Identify which cell holds the provided text, then report its (X, Y) central coordinate. 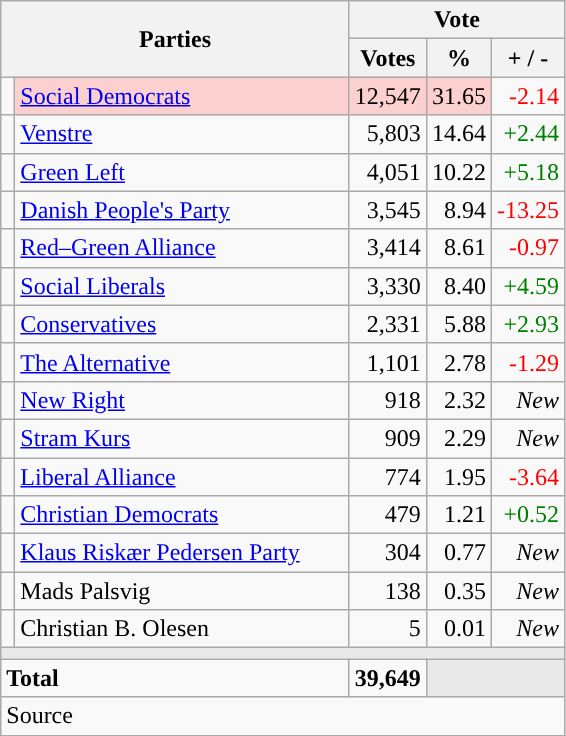
Vote (456, 20)
Stram Kurs (182, 438)
0.77 (458, 553)
Danish People's Party (182, 210)
2.29 (458, 438)
5 (388, 629)
774 (388, 477)
Source (283, 716)
Mads Palsvig (182, 591)
+ / - (528, 58)
14.64 (458, 134)
Green Left (182, 172)
3,414 (388, 248)
Votes (388, 58)
+2.44 (528, 134)
909 (388, 438)
The Alternative (182, 362)
4,051 (388, 172)
12,547 (388, 96)
0.01 (458, 629)
Christian Democrats (182, 515)
2.78 (458, 362)
0.35 (458, 591)
Klaus Riskær Pedersen Party (182, 553)
39,649 (388, 678)
2.32 (458, 400)
5,803 (388, 134)
Conservatives (182, 324)
-0.97 (528, 248)
Total (176, 678)
Christian B. Olesen (182, 629)
8.40 (458, 286)
1.95 (458, 477)
Parties (176, 39)
+5.18 (528, 172)
New Right (182, 400)
-3.64 (528, 477)
5.88 (458, 324)
-2.14 (528, 96)
Liberal Alliance (182, 477)
+0.52 (528, 515)
138 (388, 591)
Social Democrats (182, 96)
1.21 (458, 515)
Venstre (182, 134)
+2.93 (528, 324)
8.94 (458, 210)
3,545 (388, 210)
Social Liberals (182, 286)
3,330 (388, 286)
918 (388, 400)
304 (388, 553)
2,331 (388, 324)
8.61 (458, 248)
-13.25 (528, 210)
-1.29 (528, 362)
1,101 (388, 362)
Red–Green Alliance (182, 248)
10.22 (458, 172)
+4.59 (528, 286)
479 (388, 515)
% (458, 58)
31.65 (458, 96)
